Output the [X, Y] coordinate of the center of the cell containing the given text.  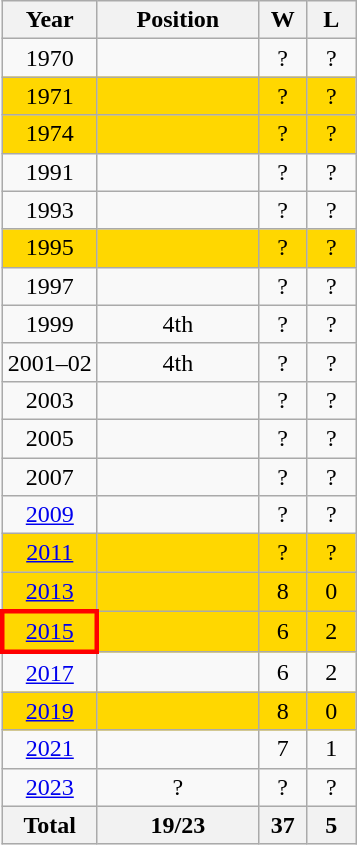
2017 [50, 672]
1997 [50, 286]
2015 [50, 632]
5 [332, 825]
19/23 [178, 825]
7 [282, 749]
1991 [50, 172]
2019 [50, 711]
2001–02 [50, 362]
2011 [50, 553]
Year [50, 20]
2005 [50, 438]
L [332, 20]
1970 [50, 58]
Total [50, 825]
2013 [50, 592]
2009 [50, 515]
1 [332, 749]
2023 [50, 787]
Position [178, 20]
2021 [50, 749]
37 [282, 825]
W [282, 20]
1999 [50, 324]
1971 [50, 96]
1974 [50, 134]
1995 [50, 248]
2007 [50, 477]
2003 [50, 400]
1993 [50, 210]
